Locate the cell with the specified text and output its (X, Y) center coordinate. 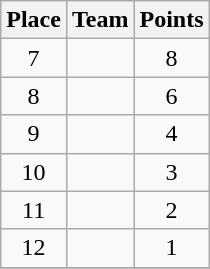
1 (172, 248)
3 (172, 172)
12 (34, 248)
4 (172, 134)
6 (172, 96)
7 (34, 58)
10 (34, 172)
11 (34, 210)
Place (34, 20)
Team (100, 20)
9 (34, 134)
Points (172, 20)
2 (172, 210)
